From the cell containing the given text, extract its center point as [x, y] coordinate. 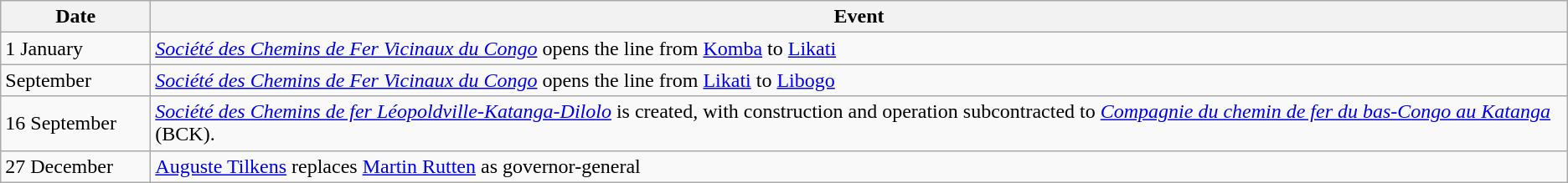
Event [859, 17]
1 January [75, 48]
27 December [75, 166]
Auguste Tilkens replaces Martin Rutten as governor-general [859, 166]
16 September [75, 124]
Date [75, 17]
Société des Chemins de Fer Vicinaux du Congo opens the line from Komba to Likati [859, 48]
September [75, 80]
Société des Chemins de Fer Vicinaux du Congo opens the line from Likati to Libogo [859, 80]
